From the cell containing the given text, extract its center point as [x, y] coordinate. 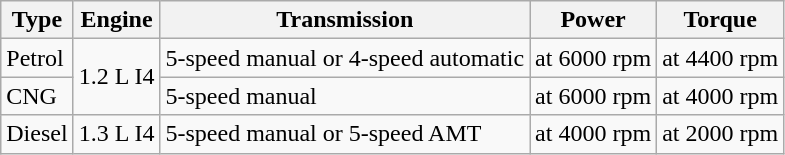
Engine [116, 20]
at 2000 rpm [720, 134]
CNG [37, 96]
1.2 L I4 [116, 77]
Petrol [37, 58]
Transmission [345, 20]
5-speed manual or 4-speed automatic [345, 58]
at 4400 rpm [720, 58]
Power [594, 20]
Type [37, 20]
5-speed manual or 5-speed AMT [345, 134]
5-speed manual [345, 96]
Torque [720, 20]
1.3 L I4 [116, 134]
Diesel [37, 134]
